Detect which cell encompasses the target text, then output its [x, y] center coordinate. 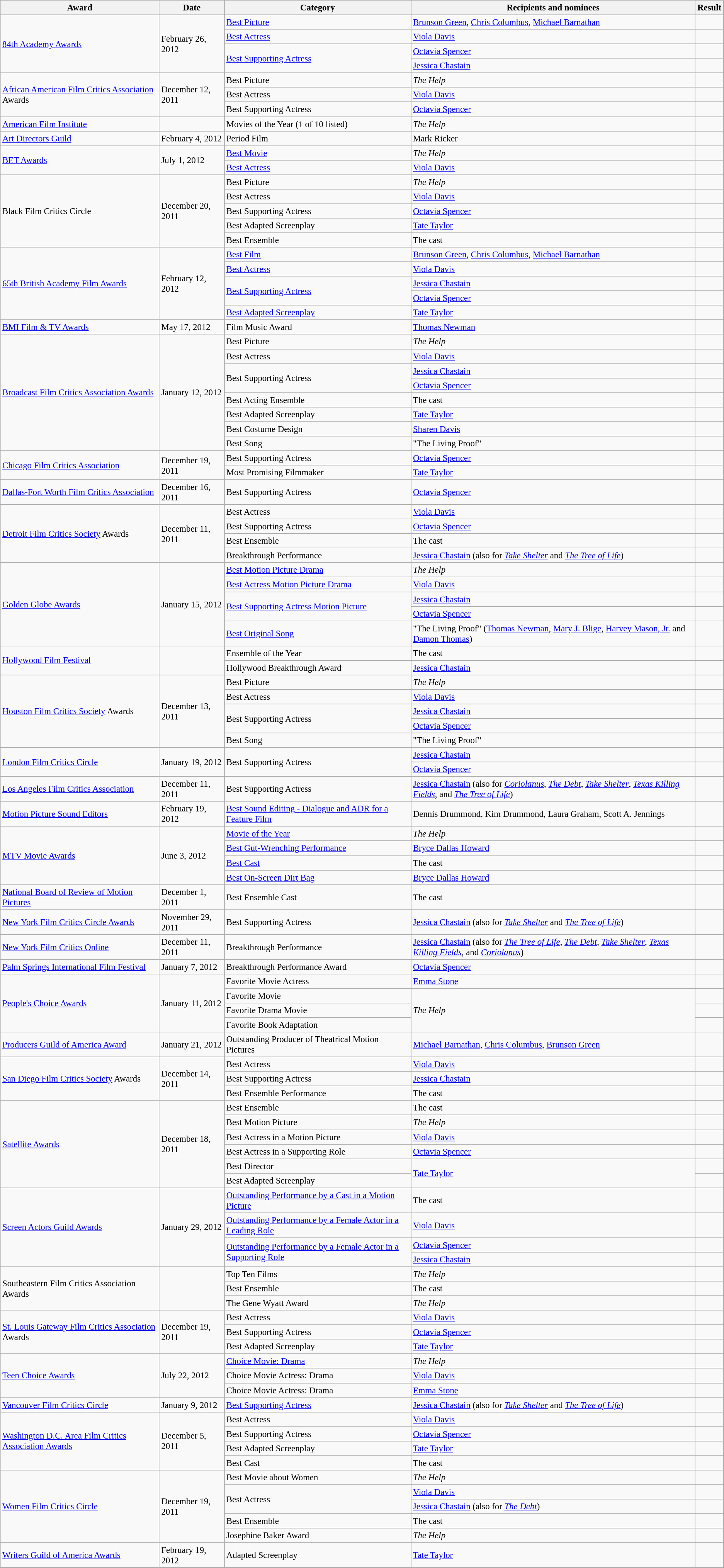
"The Living Proof" (Thomas Newman, Mary J. Blige, Harvey Mason, Jr. and Damon Thomas) [553, 634]
Best Actress Motion Picture Drama [318, 585]
Choice Movie: Drama [318, 1361]
January 15, 2012 [192, 604]
New York Film Critics Online [80, 947]
Producers Guild of America Award [80, 1045]
December 18, 2011 [192, 1144]
Dallas-Fort Worth Film Critics Association [80, 492]
Chicago Film Critics Association [80, 465]
Detroit Film Critics Society Awards [80, 534]
December 14, 2011 [192, 1079]
Category [318, 8]
January 12, 2012 [192, 393]
January 9, 2012 [192, 1405]
American Film Institute [80, 124]
Result [709, 8]
Best Movie [318, 153]
Best Costume Design [318, 429]
Hollywood Film Festival [80, 660]
Hollywood Breakthrough Award [318, 668]
Recipients and nominees [553, 8]
65th British Academy Film Awards [80, 284]
Writers Guild of America Awards [80, 1556]
Best Gut-Wrenching Performance [318, 849]
Josephine Baker Award [318, 1536]
Outstanding Performance by a Female Actor in a Supporting Role [318, 1252]
Outstanding Performance by a Cast in a Motion Picture [318, 1200]
Award [80, 8]
People's Choice Awards [80, 1003]
Top Ten Films [318, 1274]
Best Actress in a Supporting Role [318, 1151]
January 21, 2012 [192, 1045]
Best Actress in a Motion Picture [318, 1137]
Houston Film Critics Society Awards [80, 711]
Broadcast Film Critics Association Awards [80, 393]
Golden Globe Awards [80, 604]
February 4, 2012 [192, 138]
Best Sound Editing - Dialogue and ADR for a Feature Film [318, 814]
Date [192, 8]
Best Film [318, 255]
African American Film Critics Association Awards [80, 95]
Movies of the Year (1 of 10 listed) [318, 124]
Los Angeles Film Critics Association [80, 789]
Best Ensemble Performance [318, 1094]
Art Directors Guild [80, 138]
Best Motion Picture Drama [318, 570]
St. Louis Gateway Film Critics Association Awards [80, 1332]
Best On-Screen Dirt Bag [318, 878]
National Board of Review of Motion Pictures [80, 897]
February 26, 2012 [192, 44]
January 7, 2012 [192, 967]
Best Supporting Actress Motion Picture [318, 607]
San Diego Film Critics Society Awards [80, 1079]
Screen Actors Guild Awards [80, 1227]
Best Ensemble Cast [318, 897]
Mark Ricker [553, 138]
January 19, 2012 [192, 762]
Movie of the Year [318, 834]
Teen Choice Awards [80, 1376]
July 1, 2012 [192, 160]
Adapted Screenplay [318, 1556]
Michael Barnathan, Chris Columbus, Brunson Green [553, 1045]
Jessica Chastain (also for The Debt) [553, 1507]
Favorite Movie Actress [318, 981]
Jessica Chastain (also for Coriolanus, The Debt, Take Shelter, Texas Killing Fields, and The Tree of Life) [553, 789]
Period Film [318, 138]
Sharen Davis [553, 429]
The Gene Wyatt Award [318, 1303]
Favorite Drama Movie [318, 1010]
December 20, 2011 [192, 211]
December 12, 2011 [192, 95]
December 13, 2011 [192, 711]
Best Motion Picture [318, 1122]
MTV Movie Awards [80, 855]
Most Promising Filmmaker [318, 473]
Breakthrough Performance Award [318, 967]
New York Film Critics Circle Awards [80, 922]
Motion Picture Sound Editors [80, 814]
January 29, 2012 [192, 1227]
November 29, 2011 [192, 922]
BMI Film & TV Awards [80, 327]
Vancouver Film Critics Circle [80, 1405]
Jessica Chastain (also for The Tree of Life, The Debt, Take Shelter, Texas Killing Fields, and Coriolanus) [553, 947]
Favorite Movie [318, 996]
Best Director [318, 1166]
London Film Critics Circle [80, 762]
December 1, 2011 [192, 897]
February 12, 2012 [192, 284]
June 3, 2012 [192, 855]
Film Music Award [318, 327]
December 5, 2011 [192, 1441]
Dennis Drummond, Kim Drummond, Laura Graham, Scott A. Jennings [553, 814]
May 17, 2012 [192, 327]
Ensemble of the Year [318, 653]
BET Awards [80, 160]
Southeastern Film Critics Association Awards [80, 1288]
Best Movie about Women [318, 1478]
Best Original Song [318, 634]
Outstanding Producer of Theatrical Motion Pictures [318, 1045]
Palm Springs International Film Festival [80, 967]
Outstanding Performance by a Female Actor in a Leading Role [318, 1226]
Favorite Book Adaptation [318, 1025]
Women Film Critics Circle [80, 1507]
Thomas Newman [553, 327]
84th Academy Awards [80, 44]
Black Film Critics Circle [80, 211]
December 16, 2011 [192, 492]
Best Acting Ensemble [318, 400]
Satellite Awards [80, 1144]
July 22, 2012 [192, 1376]
Washington D.C. Area Film Critics Association Awards [80, 1441]
January 11, 2012 [192, 1003]
